Find where the given text appears and provide that cell's center as (x, y) coordinate. 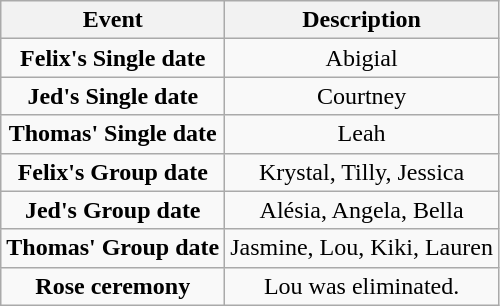
Felix's Group date (113, 172)
Jasmine, Lou, Kiki, Lauren (362, 248)
Abigial (362, 58)
Description (362, 20)
Thomas' Group date (113, 248)
Thomas' Single date (113, 134)
Jed's Group date (113, 210)
Felix's Single date (113, 58)
Alésia, Angela, Bella (362, 210)
Leah (362, 134)
Krystal, Tilly, Jessica (362, 172)
Rose ceremony (113, 286)
Courtney (362, 96)
Lou was eliminated. (362, 286)
Jed's Single date (113, 96)
Event (113, 20)
